Scan for the cell matching the given text and deliver its [X, Y] coordinate at center. 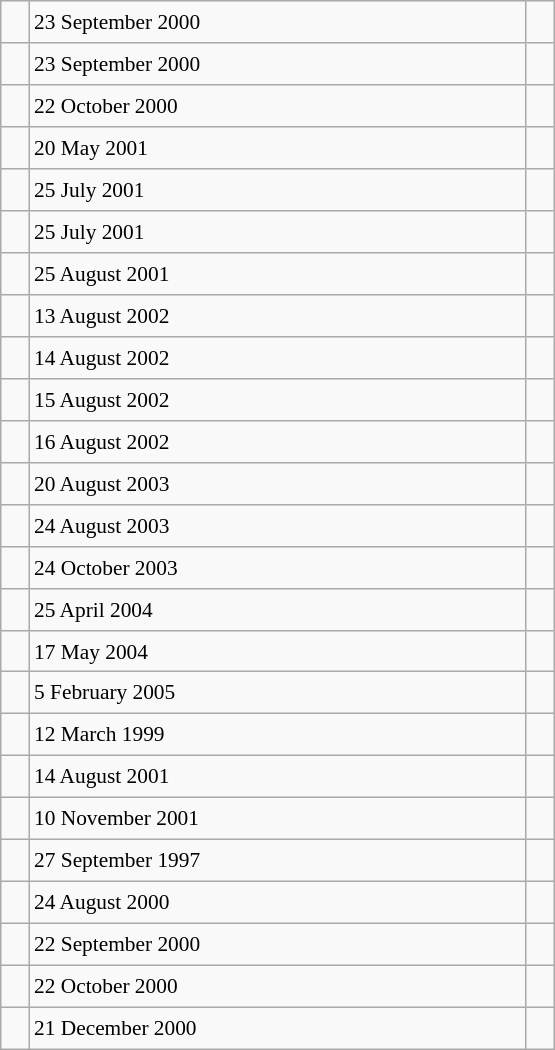
24 October 2003 [278, 567]
20 August 2003 [278, 483]
22 September 2000 [278, 945]
14 August 2002 [278, 358]
5 February 2005 [278, 693]
24 August 2000 [278, 903]
15 August 2002 [278, 399]
12 March 1999 [278, 735]
24 August 2003 [278, 525]
16 August 2002 [278, 441]
14 August 2001 [278, 777]
17 May 2004 [278, 651]
13 August 2002 [278, 316]
20 May 2001 [278, 148]
25 April 2004 [278, 609]
21 December 2000 [278, 1028]
27 September 1997 [278, 861]
25 August 2001 [278, 274]
10 November 2001 [278, 819]
